For the text-containing cell, return its midpoint in [X, Y] coordinate format. 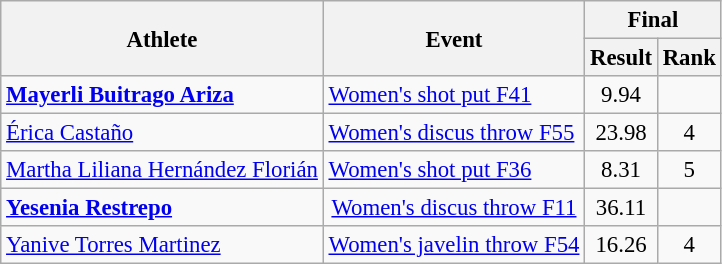
Women's discus throw F11 [454, 208]
Result [622, 58]
Women's javelin throw F54 [454, 245]
23.98 [622, 133]
5 [689, 170]
Athlete [162, 38]
Martha Liliana Hernández Florián [162, 170]
9.94 [622, 95]
8.31 [622, 170]
Yanive Torres Martinez [162, 245]
Women's shot put F41 [454, 95]
Rank [689, 58]
Women's shot put F36 [454, 170]
Mayerli Buitrago Ariza [162, 95]
Final [653, 20]
36.11 [622, 208]
Women's discus throw F55 [454, 133]
Yesenia Restrepo [162, 208]
16.26 [622, 245]
Event [454, 38]
Érica Castaño [162, 133]
